Return (X, Y) of the center of cell containing provided text 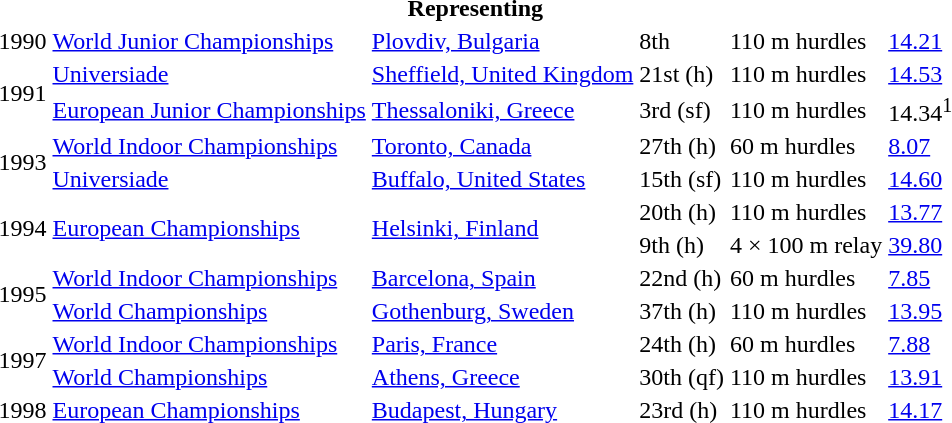
20th (h) (682, 212)
Sheffield, United Kingdom (502, 74)
Buffalo, United States (502, 179)
4 × 100 m relay (806, 245)
Athens, Greece (502, 377)
27th (h) (682, 146)
37th (h) (682, 311)
Barcelona, Spain (502, 278)
Helsinki, Finland (502, 228)
24th (h) (682, 344)
30th (qf) (682, 377)
Plovdiv, Bulgaria (502, 41)
9th (h) (682, 245)
8th (682, 41)
15th (sf) (682, 179)
Toronto, Canada (502, 146)
Gothenburg, Sweden (502, 311)
21st (h) (682, 74)
22nd (h) (682, 278)
3rd (sf) (682, 110)
World Junior Championships (209, 41)
European Championships (209, 228)
Paris, France (502, 344)
Thessaloniki, Greece (502, 110)
European Junior Championships (209, 110)
